For the text-containing cell, return its midpoint in (x, y) coordinate format. 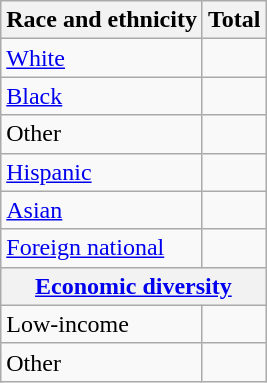
Economic diversity (134, 286)
Foreign national (102, 248)
Asian (102, 210)
Total (234, 20)
Race and ethnicity (102, 20)
Black (102, 96)
Low-income (102, 324)
Hispanic (102, 172)
White (102, 58)
